Find where the given text appears and provide that cell's center as [X, Y] coordinate. 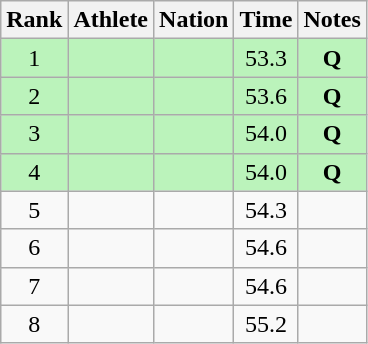
6 [34, 248]
Notes [332, 20]
Athlete [111, 20]
Nation [194, 20]
3 [34, 134]
7 [34, 286]
1 [34, 58]
53.3 [266, 58]
55.2 [266, 324]
2 [34, 96]
4 [34, 172]
Rank [34, 20]
54.3 [266, 210]
8 [34, 324]
53.6 [266, 96]
5 [34, 210]
Time [266, 20]
